Scan for the cell matching the given text and deliver its [x, y] coordinate at center. 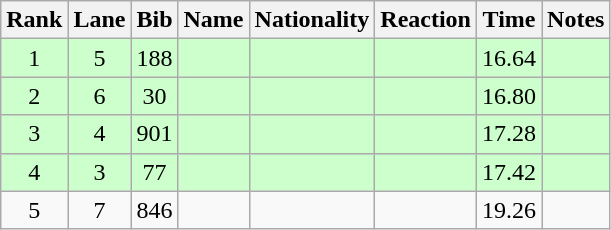
Lane [100, 20]
2 [34, 96]
17.42 [510, 172]
188 [154, 58]
19.26 [510, 210]
Notes [576, 20]
846 [154, 210]
Rank [34, 20]
77 [154, 172]
Time [510, 20]
6 [100, 96]
16.80 [510, 96]
16.64 [510, 58]
Nationality [312, 20]
901 [154, 134]
1 [34, 58]
Bib [154, 20]
Name [214, 20]
7 [100, 210]
30 [154, 96]
Reaction [426, 20]
17.28 [510, 134]
